Scan for the cell matching the given text and deliver its [x, y] coordinate at center. 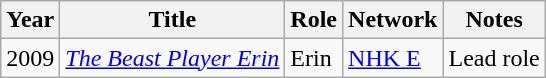
Lead role [494, 58]
The Beast Player Erin [172, 58]
2009 [30, 58]
Notes [494, 20]
Year [30, 20]
Title [172, 20]
Network [393, 20]
NHK E [393, 58]
Role [314, 20]
Erin [314, 58]
